Return the [X, Y] coordinate for the center point of the cell that contains the specified text.  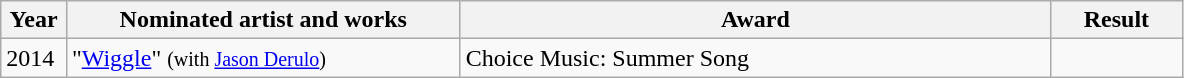
Nominated artist and works [263, 20]
"Wiggle" (with Jason Derulo) [263, 58]
Year [34, 20]
Award [756, 20]
2014 [34, 58]
Result [1116, 20]
Choice Music: Summer Song [756, 58]
